Scan for the cell matching the given text and deliver its [X, Y] coordinate at center. 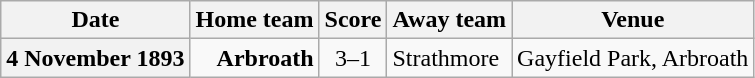
4 November 1893 [96, 58]
Venue [633, 20]
Strathmore [450, 58]
Away team [450, 20]
Gayfield Park, Arbroath [633, 58]
Score [353, 20]
Home team [254, 20]
3–1 [353, 58]
Date [96, 20]
Arbroath [254, 58]
